Identify which cell holds the provided text, then report its [x, y] central coordinate. 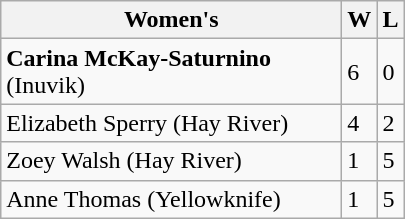
2 [390, 123]
Carina McKay-Saturnino (Inuvik) [172, 72]
Women's [172, 20]
Anne Thomas (Yellowknife) [172, 199]
4 [360, 123]
0 [390, 72]
W [360, 20]
6 [360, 72]
Zoey Walsh (Hay River) [172, 161]
Elizabeth Sperry (Hay River) [172, 123]
L [390, 20]
